Pinpoint the cell where the given text exists, returning its [x, y] midpoint coordinate. 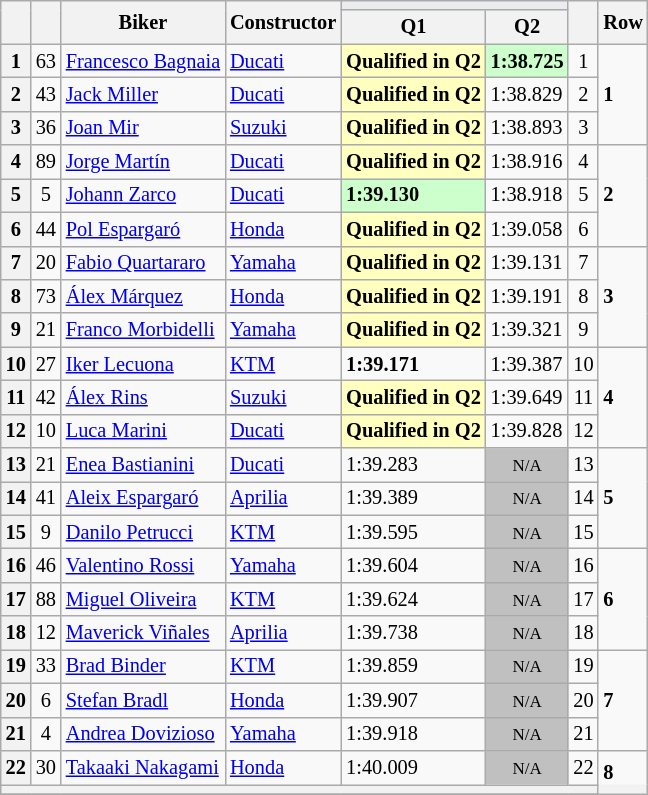
Q2 [528, 27]
1:39.738 [413, 633]
89 [46, 162]
1:39.171 [413, 364]
63 [46, 61]
1:39.389 [413, 498]
1:38.916 [528, 162]
1:39.321 [528, 330]
Q1 [413, 27]
33 [46, 666]
Brad Binder [143, 666]
1:39.918 [413, 734]
1:39.191 [528, 296]
1:38.829 [528, 94]
41 [46, 498]
Francesco Bagnaia [143, 61]
Fabio Quartararo [143, 263]
Takaaki Nakagami [143, 767]
Row [622, 22]
Maverick Viñales [143, 633]
Andrea Dovizioso [143, 734]
73 [46, 296]
1:38.725 [528, 61]
1:39.828 [528, 431]
1:39.130 [413, 195]
Álex Rins [143, 397]
1:38.918 [528, 195]
88 [46, 599]
36 [46, 128]
Miguel Oliveira [143, 599]
1:39.859 [413, 666]
Pol Espargaró [143, 229]
Jorge Martín [143, 162]
Danilo Petrucci [143, 532]
1:39.624 [413, 599]
27 [46, 364]
42 [46, 397]
Stefan Bradl [143, 700]
1:39.649 [528, 397]
Enea Bastianini [143, 465]
Luca Marini [143, 431]
46 [46, 565]
Franco Morbidelli [143, 330]
1:39.595 [413, 532]
30 [46, 767]
Valentino Rossi [143, 565]
1:39.387 [528, 364]
1:39.058 [528, 229]
1:39.907 [413, 700]
Jack Miller [143, 94]
Biker [143, 22]
Álex Márquez [143, 296]
Constructor [283, 22]
1:39.283 [413, 465]
1:38.893 [528, 128]
1:39.604 [413, 565]
43 [46, 94]
Joan Mir [143, 128]
Johann Zarco [143, 195]
1:39.131 [528, 263]
1:40.009 [413, 767]
44 [46, 229]
Iker Lecuona [143, 364]
Aleix Espargaró [143, 498]
